Scan for the cell matching the given text and deliver its [X, Y] coordinate at center. 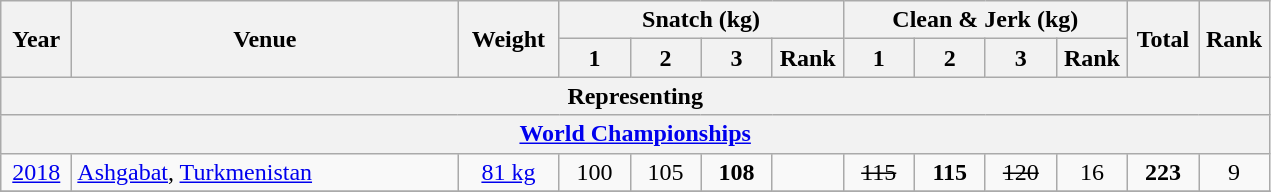
Clean & Jerk (kg) [985, 20]
16 [1092, 172]
108 [736, 172]
Representing [636, 96]
2018 [36, 172]
Total [1162, 39]
Weight [508, 39]
223 [1162, 172]
Year [36, 39]
81 kg [508, 172]
120 [1020, 172]
World Championships [636, 134]
100 [594, 172]
Ashgabat, Turkmenistan [265, 172]
Snatch (kg) [701, 20]
105 [666, 172]
Venue [265, 39]
9 [1234, 172]
